Determine the [x, y] coordinate at the center of the cell enclosing the given text.  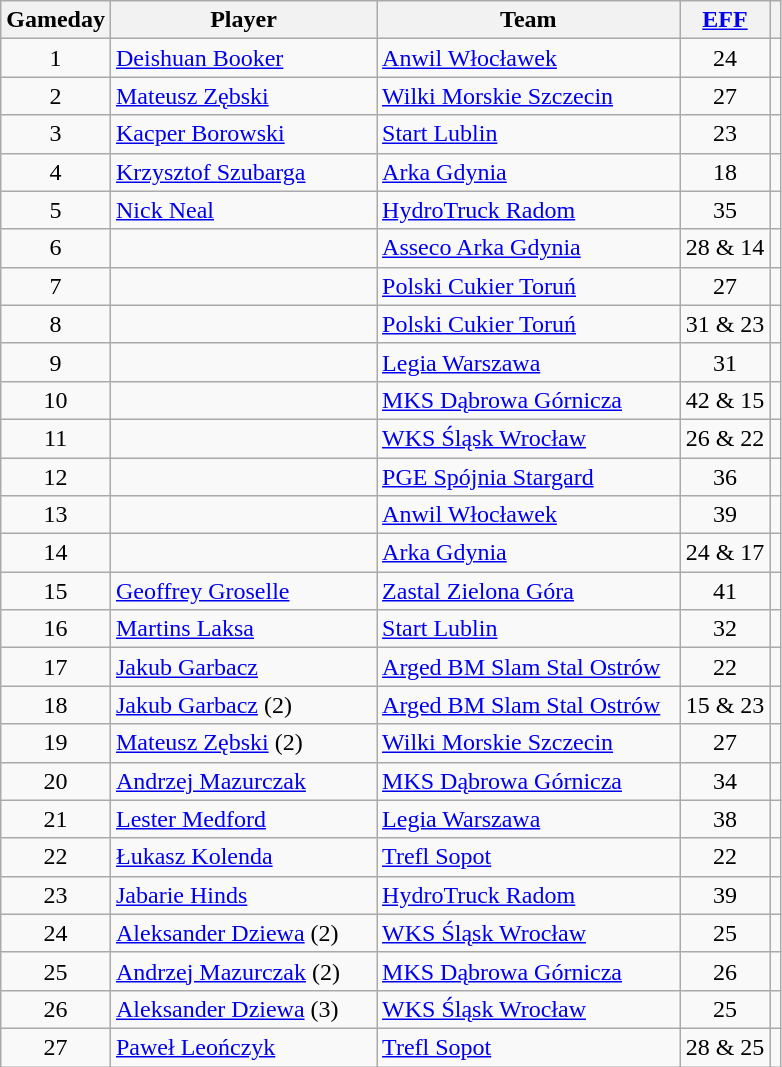
20 [56, 781]
16 [56, 629]
34 [725, 781]
32 [725, 629]
31 [725, 362]
8 [56, 324]
5 [56, 210]
Jakub Garbacz [243, 667]
17 [56, 667]
7 [56, 286]
42 & 15 [725, 400]
24 & 17 [725, 553]
26 & 22 [725, 438]
28 & 14 [725, 248]
41 [725, 591]
28 & 25 [725, 1047]
14 [56, 553]
PGE Spójnia Stargard [529, 477]
Mateusz Zębski [243, 96]
Paweł Leończyk [243, 1047]
Lester Medford [243, 819]
3 [56, 134]
1 [56, 58]
6 [56, 248]
21 [56, 819]
11 [56, 438]
Martins Laksa [243, 629]
9 [56, 362]
Krzysztof Szubarga [243, 172]
Aleksander Dziewa (3) [243, 1009]
Zastal Zielona Góra [529, 591]
Andrzej Mazurczak (2) [243, 971]
Łukasz Kolenda [243, 857]
2 [56, 96]
15 & 23 [725, 705]
Aleksander Dziewa (2) [243, 933]
35 [725, 210]
15 [56, 591]
Gameday [56, 20]
Mateusz Zębski (2) [243, 743]
38 [725, 819]
4 [56, 172]
Andrzej Mazurczak [243, 781]
Jabarie Hinds [243, 895]
Jakub Garbacz (2) [243, 705]
36 [725, 477]
13 [56, 515]
12 [56, 477]
Player [243, 20]
Deishuan Booker [243, 58]
19 [56, 743]
EFF [725, 20]
Kacper Borowski [243, 134]
Asseco Arka Gdynia [529, 248]
10 [56, 400]
Geoffrey Groselle [243, 591]
31 & 23 [725, 324]
Nick Neal [243, 210]
Team [529, 20]
